Extract the [X, Y] coordinate from the center of the cell holding the provided text.  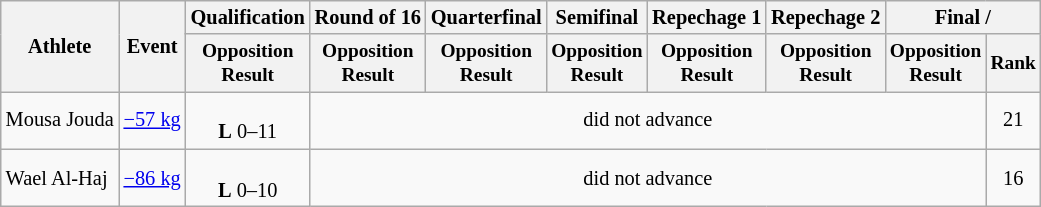
−57 kg [152, 120]
Final / [962, 17]
16 [1013, 178]
Round of 16 [368, 17]
Athlete [60, 46]
Repechage 1 [706, 17]
L 0–11 [248, 120]
−86 kg [152, 178]
Repechage 2 [826, 17]
L 0–10 [248, 178]
21 [1013, 120]
Qualification [248, 17]
Semifinal [598, 17]
Event [152, 46]
Mousa Jouda [60, 120]
Quarterfinal [486, 17]
Rank [1013, 62]
Wael Al-Haj [60, 178]
